From the cell containing the given text, extract its center point as (X, Y) coordinate. 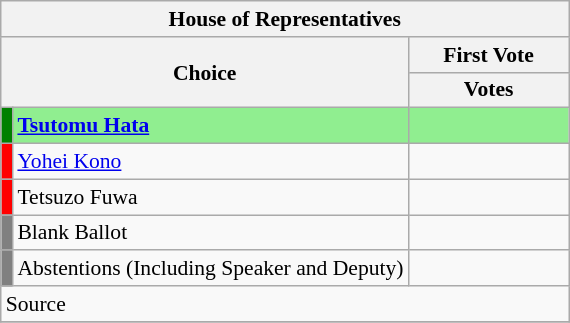
First Vote (489, 55)
Yohei Kono (210, 162)
Abstentions (Including Speaker and Deputy) (210, 269)
Choice (205, 72)
Votes (489, 90)
Source (285, 304)
Blank Ballot (210, 233)
House of Representatives (285, 19)
Tsutomu Hata (210, 126)
Tetsuzo Fuwa (210, 197)
